Return the [x, y] coordinate for the center point of the cell that contains the specified text.  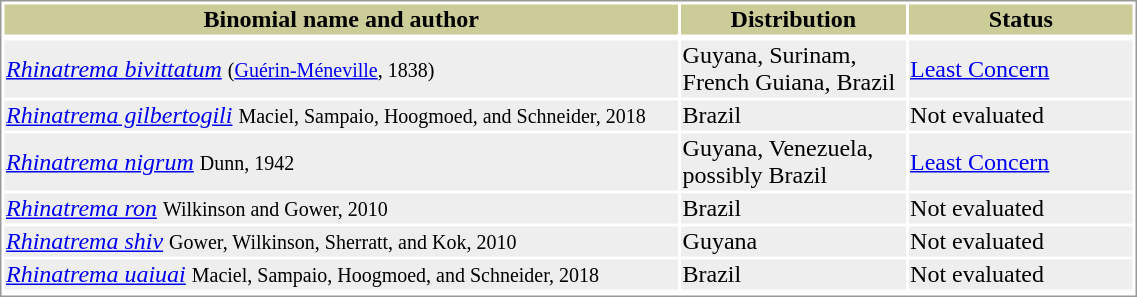
Binomial name and author [341, 19]
Rhinatrema ron Wilkinson and Gower, 2010 [341, 209]
Rhinatrema bivittatum (Guérin-Méneville, 1838) [341, 68]
Rhinatrema nigrum Dunn, 1942 [341, 162]
Distribution [794, 19]
Rhinatrema gilbertogili Maciel, Sampaio, Hoogmoed, and Schneider, 2018 [341, 115]
Status [1022, 19]
Guyana [794, 241]
Guyana, Venezuela, possibly Brazil [794, 162]
Rhinatrema shiv Gower, Wilkinson, Sherratt, and Kok, 2010 [341, 241]
Guyana, Surinam, French Guiana, Brazil [794, 68]
Rhinatrema uaiuai Maciel, Sampaio, Hoogmoed, and Schneider, 2018 [341, 275]
